Detect which cell encompasses the target text, then output its (x, y) center coordinate. 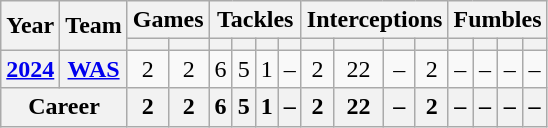
Fumbles (498, 20)
Year (30, 26)
Games (168, 20)
Interceptions (374, 20)
Career (64, 107)
Team (94, 26)
WAS (94, 69)
2024 (30, 69)
Tackles (255, 20)
